Scan for the cell matching the given text and deliver its (X, Y) coordinate at center. 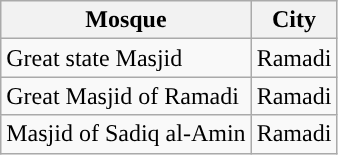
Mosque (126, 20)
Masjid of Sadiq al-Amin (126, 134)
City (294, 20)
Great state Masjid (126, 58)
Great Masjid of Ramadi (126, 96)
